Detect which cell encompasses the target text, then output its [x, y] center coordinate. 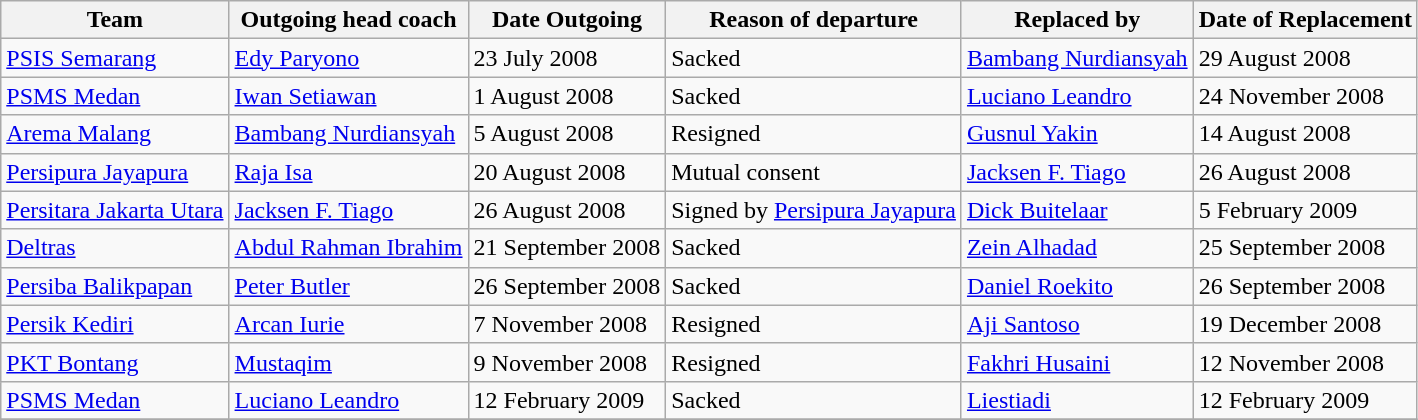
Dick Buitelaar [1077, 210]
5 February 2009 [1305, 210]
Arema Malang [115, 134]
Reason of departure [814, 20]
Edy Paryono [348, 58]
Deltras [115, 248]
1 August 2008 [567, 96]
25 September 2008 [1305, 248]
Persipura Jayapura [115, 172]
Date of Replacement [1305, 20]
Fakhri Husaini [1077, 362]
Gusnul Yakin [1077, 134]
Daniel Roekito [1077, 286]
Persitara Jakarta Utara [115, 210]
23 July 2008 [567, 58]
Aji Santoso [1077, 324]
Signed by Persipura Jayapura [814, 210]
Iwan Setiawan [348, 96]
Arcan Iurie [348, 324]
Mustaqim [348, 362]
20 August 2008 [567, 172]
Replaced by [1077, 20]
5 August 2008 [567, 134]
Peter Butler [348, 286]
Date Outgoing [567, 20]
Persiba Balikpapan [115, 286]
14 August 2008 [1305, 134]
PKT Bontang [115, 362]
Team [115, 20]
PSIS Semarang [115, 58]
Mutual consent [814, 172]
21 September 2008 [567, 248]
24 November 2008 [1305, 96]
12 November 2008 [1305, 362]
29 August 2008 [1305, 58]
Liestiadi [1077, 400]
19 December 2008 [1305, 324]
Outgoing head coach [348, 20]
9 November 2008 [567, 362]
7 November 2008 [567, 324]
Raja Isa [348, 172]
Abdul Rahman Ibrahim [348, 248]
Persik Kediri [115, 324]
Zein Alhadad [1077, 248]
